For the text-containing cell, return its midpoint in [x, y] coordinate format. 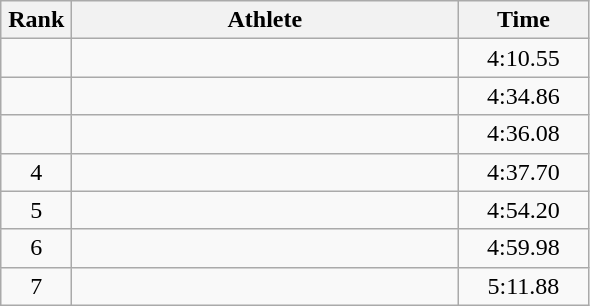
4:34.86 [524, 96]
5 [36, 210]
5:11.88 [524, 286]
4:59.98 [524, 248]
6 [36, 248]
7 [36, 286]
4:10.55 [524, 58]
Rank [36, 20]
Athlete [265, 20]
4:36.08 [524, 134]
4:54.20 [524, 210]
4:37.70 [524, 172]
4 [36, 172]
Time [524, 20]
